Pinpoint the cell where the given text exists, returning its [X, Y] midpoint coordinate. 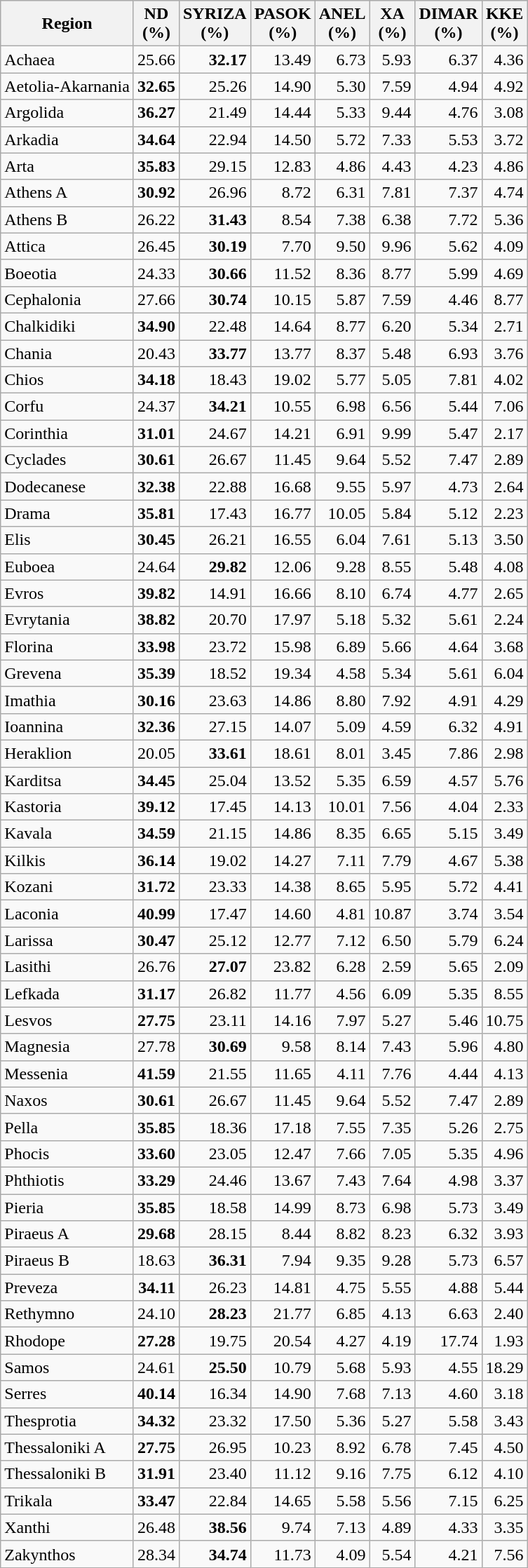
34.59 [156, 834]
24.64 [156, 567]
4.80 [505, 1047]
38.82 [156, 620]
Naxos [67, 1100]
5.15 [449, 834]
Kavala [67, 834]
33.60 [156, 1154]
3.08 [505, 113]
23.33 [215, 887]
6.28 [342, 967]
40.99 [156, 914]
20.54 [283, 1341]
4.64 [449, 647]
7.61 [393, 540]
18.58 [215, 1207]
6.57 [505, 1261]
3.18 [505, 1394]
4.74 [505, 193]
21.77 [283, 1314]
14.13 [283, 807]
12.77 [283, 940]
31.01 [156, 433]
4.88 [449, 1287]
4.98 [449, 1180]
20.43 [156, 353]
6.56 [393, 407]
4.94 [449, 86]
6.85 [342, 1314]
5.95 [393, 887]
8.92 [342, 1447]
8.65 [342, 887]
32.38 [156, 487]
3.76 [505, 353]
28.34 [156, 1554]
Florina [67, 647]
30.19 [215, 246]
12.06 [283, 567]
Piraeus A [67, 1234]
24.37 [156, 407]
14.27 [283, 860]
14.21 [283, 433]
Arkadia [67, 140]
16.68 [283, 487]
4.59 [393, 726]
6.50 [393, 940]
31.72 [156, 887]
XA(%) [393, 24]
20.70 [215, 620]
17.97 [283, 620]
4.33 [449, 1527]
4.76 [449, 113]
8.44 [283, 1234]
4.89 [393, 1527]
4.41 [505, 887]
7.64 [393, 1180]
7.35 [393, 1127]
26.76 [156, 967]
12.83 [283, 166]
31.91 [156, 1474]
3.43 [505, 1421]
31.43 [215, 219]
30.16 [156, 700]
Serres [67, 1394]
Region [67, 24]
34.45 [156, 780]
6.91 [342, 433]
8.73 [342, 1207]
5.09 [342, 726]
8.10 [342, 593]
14.91 [215, 593]
Euboea [67, 567]
17.50 [283, 1421]
2.98 [505, 753]
Aetolia-Akarnania [67, 86]
6.09 [393, 994]
6.24 [505, 940]
21.55 [215, 1074]
2.33 [505, 807]
32.36 [156, 726]
29.15 [215, 166]
8.80 [342, 700]
13.77 [283, 353]
Pieria [67, 1207]
5.30 [342, 86]
14.81 [283, 1287]
5.62 [449, 246]
8.14 [342, 1047]
5.32 [393, 620]
2.65 [505, 593]
KKE(%) [505, 24]
4.23 [449, 166]
Thessaloniki B [67, 1474]
Larissa [67, 940]
6.38 [393, 219]
24.10 [156, 1314]
2.71 [505, 326]
2.40 [505, 1314]
9.16 [342, 1474]
4.11 [342, 1074]
9.74 [283, 1527]
ND(%) [156, 24]
Zakynthos [67, 1554]
Corinthia [67, 433]
4.21 [449, 1554]
14.07 [283, 726]
8.35 [342, 834]
5.77 [342, 380]
5.33 [342, 113]
25.66 [156, 60]
5.38 [505, 860]
34.90 [156, 326]
Phocis [67, 1154]
3.37 [505, 1180]
6.20 [393, 326]
10.55 [283, 407]
4.81 [342, 914]
8.23 [393, 1234]
4.36 [505, 60]
7.37 [449, 193]
8.72 [283, 193]
30.92 [156, 193]
26.21 [215, 540]
Kilkis [67, 860]
3.50 [505, 540]
30.69 [215, 1047]
39.82 [156, 593]
Cephalonia [67, 299]
19.34 [283, 673]
9.58 [283, 1047]
26.23 [215, 1287]
8.82 [342, 1234]
3.54 [505, 914]
6.25 [505, 1501]
23.82 [283, 967]
34.21 [215, 407]
14.44 [283, 113]
SYRIZA(%) [215, 24]
10.87 [393, 914]
4.04 [449, 807]
13.49 [283, 60]
18.52 [215, 673]
26.48 [156, 1527]
5.54 [393, 1554]
10.01 [342, 807]
30.74 [215, 299]
6.78 [393, 1447]
DIMAR(%) [449, 24]
Evrytania [67, 620]
Kozani [67, 887]
3.72 [505, 140]
26.82 [215, 994]
7.33 [393, 140]
24.33 [156, 273]
11.52 [283, 273]
7.94 [283, 1261]
16.66 [283, 593]
8.01 [342, 753]
7.72 [449, 219]
6.12 [449, 1474]
27.78 [156, 1047]
14.60 [283, 914]
14.16 [283, 1020]
6.59 [393, 780]
33.29 [156, 1180]
10.79 [283, 1367]
36.27 [156, 113]
4.75 [342, 1287]
3.93 [505, 1234]
2.09 [505, 967]
9.96 [393, 246]
3.35 [505, 1527]
6.74 [393, 593]
5.05 [393, 380]
Corfu [67, 407]
39.12 [156, 807]
1.93 [505, 1341]
5.55 [393, 1287]
35.83 [156, 166]
4.50 [505, 1447]
22.88 [215, 487]
4.29 [505, 700]
10.75 [505, 1020]
5.53 [449, 140]
13.52 [283, 780]
24.61 [156, 1367]
32.17 [215, 60]
Pella [67, 1127]
8.36 [342, 273]
36.31 [215, 1261]
26.96 [215, 193]
4.46 [449, 299]
7.05 [393, 1154]
18.36 [215, 1127]
Ioannina [67, 726]
29.68 [156, 1234]
Lasithi [67, 967]
6.93 [449, 353]
10.05 [342, 513]
Thesprotia [67, 1421]
31.17 [156, 994]
30.47 [156, 940]
4.73 [449, 487]
23.05 [215, 1154]
25.04 [215, 780]
2.64 [505, 487]
41.59 [156, 1074]
4.96 [505, 1154]
11.12 [283, 1474]
6.63 [449, 1314]
7.97 [342, 1020]
Piraeus B [67, 1261]
14.38 [283, 887]
PASOK(%) [283, 24]
5.76 [505, 780]
28.23 [215, 1314]
23.32 [215, 1421]
Laconia [67, 914]
Phthiotis [67, 1180]
13.67 [283, 1180]
Athens B [67, 219]
34.74 [215, 1554]
18.63 [156, 1261]
4.56 [342, 994]
Arta [67, 166]
3.45 [393, 753]
4.10 [505, 1474]
17.43 [215, 513]
Kastoria [67, 807]
15.98 [283, 647]
9.99 [393, 433]
18.29 [505, 1367]
23.72 [215, 647]
5.99 [449, 273]
Cyclades [67, 460]
22.94 [215, 140]
27.28 [156, 1341]
14.65 [283, 1501]
Lefkada [67, 994]
33.98 [156, 647]
2.75 [505, 1127]
Boeotia [67, 273]
2.24 [505, 620]
Thessaloniki A [67, 1447]
10.23 [283, 1447]
Achaea [67, 60]
7.15 [449, 1501]
9.50 [342, 246]
7.76 [393, 1074]
4.69 [505, 273]
4.55 [449, 1367]
4.19 [393, 1341]
30.45 [156, 540]
33.77 [215, 353]
5.18 [342, 620]
4.44 [449, 1074]
5.66 [393, 647]
7.45 [449, 1447]
4.60 [449, 1394]
26.45 [156, 246]
9.44 [393, 113]
19.75 [215, 1341]
7.75 [393, 1474]
25.50 [215, 1367]
17.74 [449, 1341]
18.43 [215, 380]
22.84 [215, 1501]
Preveza [67, 1287]
5.79 [449, 940]
4.43 [393, 166]
17.47 [215, 914]
5.47 [449, 433]
7.66 [342, 1154]
22.48 [215, 326]
Karditsa [67, 780]
23.11 [215, 1020]
Drama [67, 513]
40.14 [156, 1394]
9.35 [342, 1261]
Grevena [67, 673]
Argolida [67, 113]
34.11 [156, 1287]
Chania [67, 353]
20.05 [156, 753]
7.12 [342, 940]
5.65 [449, 967]
6.31 [342, 193]
33.61 [215, 753]
35.39 [156, 673]
4.02 [505, 380]
8.37 [342, 353]
6.89 [342, 647]
Athens A [67, 193]
16.77 [283, 513]
26.95 [215, 1447]
23.63 [215, 700]
18.61 [283, 753]
5.68 [342, 1367]
5.12 [449, 513]
ANEL(%) [342, 24]
7.68 [342, 1394]
30.66 [215, 273]
Rethymno [67, 1314]
5.46 [449, 1020]
12.47 [283, 1154]
34.64 [156, 140]
2.59 [393, 967]
Chalkidiki [67, 326]
5.56 [393, 1501]
6.73 [342, 60]
24.46 [215, 1180]
Rhodope [67, 1341]
Xanthi [67, 1527]
6.37 [449, 60]
Samos [67, 1367]
4.77 [449, 593]
35.81 [156, 513]
5.84 [393, 513]
7.06 [505, 407]
38.56 [215, 1527]
5.97 [393, 487]
7.11 [342, 860]
27.07 [215, 967]
10.15 [283, 299]
4.58 [342, 673]
Dodecanese [67, 487]
11.77 [283, 994]
14.99 [283, 1207]
4.67 [449, 860]
Heraklion [67, 753]
16.55 [283, 540]
2.17 [505, 433]
34.18 [156, 380]
Elis [67, 540]
3.74 [449, 914]
5.13 [449, 540]
5.96 [449, 1047]
14.64 [283, 326]
7.92 [393, 700]
7.55 [342, 1127]
7.70 [283, 246]
5.87 [342, 299]
32.65 [156, 86]
36.14 [156, 860]
25.26 [215, 86]
Evros [67, 593]
14.50 [283, 140]
24.67 [215, 433]
17.45 [215, 807]
8.54 [283, 219]
Magnesia [67, 1047]
7.79 [393, 860]
7.86 [449, 753]
3.68 [505, 647]
9.55 [342, 487]
Chios [67, 380]
28.15 [215, 1234]
25.12 [215, 940]
Attica [67, 246]
4.92 [505, 86]
16.34 [215, 1394]
23.40 [215, 1474]
Messenia [67, 1074]
4.27 [342, 1341]
21.15 [215, 834]
7.38 [342, 219]
4.08 [505, 567]
27.66 [156, 299]
29.82 [215, 567]
26.22 [156, 219]
27.15 [215, 726]
33.47 [156, 1501]
34.32 [156, 1421]
Trikala [67, 1501]
11.65 [283, 1074]
2.23 [505, 513]
Imathia [67, 700]
17.18 [283, 1127]
Lesvos [67, 1020]
5.26 [449, 1127]
11.73 [283, 1554]
21.49 [215, 113]
6.65 [393, 834]
4.57 [449, 780]
